Extract the [x, y] coordinate from the center of the cell holding the provided text.  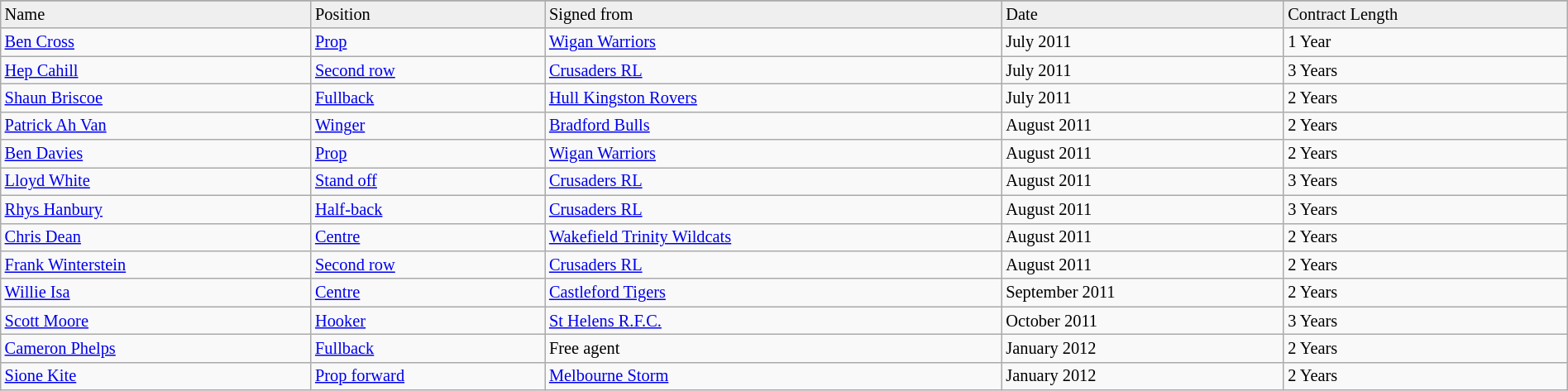
Willie Isa [155, 293]
Name [155, 14]
Free agent [773, 348]
Scott Moore [155, 321]
Shaun Briscoe [155, 98]
Hull Kingston Rovers [773, 98]
Frank Winterstein [155, 265]
Prop forward [428, 376]
Rhys Hanbury [155, 209]
Lloyd White [155, 181]
Castleford Tigers [773, 293]
Wakefield Trinity Wildcats [773, 237]
Ben Cross [155, 42]
Sione Kite [155, 376]
Half-back [428, 209]
Patrick Ah Van [155, 126]
Contract Length [1426, 14]
1 Year [1426, 42]
Hep Cahill [155, 70]
October 2011 [1143, 321]
Stand off [428, 181]
Date [1143, 14]
September 2011 [1143, 293]
Chris Dean [155, 237]
Bradford Bulls [773, 126]
Signed from [773, 14]
Melbourne Storm [773, 376]
Ben Davies [155, 154]
Position [428, 14]
Cameron Phelps [155, 348]
Winger [428, 126]
St Helens R.F.C. [773, 321]
Hooker [428, 321]
